Identify which cell holds the provided text, then report its (X, Y) central coordinate. 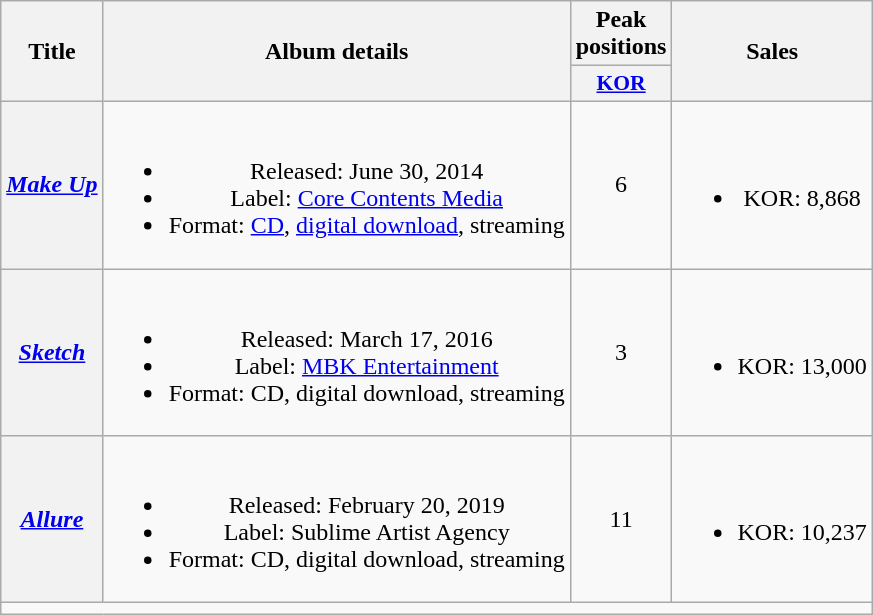
6 (621, 184)
Peak positions (621, 34)
Title (52, 52)
Released: February 20, 2019Label: Sublime Artist AgencyFormat: CD, digital download, streaming (336, 520)
Sales (772, 52)
Released: June 30, 2014Label: Core Contents MediaFormat: CD, digital download, streaming (336, 184)
Sketch (52, 352)
Released: March 17, 2016Label: MBK EntertainmentFormat: CD, digital download, streaming (336, 352)
KOR: 8,868 (772, 184)
KOR (621, 84)
3 (621, 352)
KOR: 10,237 (772, 520)
Allure (52, 520)
KOR: 13,000 (772, 352)
Make Up (52, 184)
11 (621, 520)
Album details (336, 52)
